Scan for the cell matching the given text and deliver its (X, Y) coordinate at center. 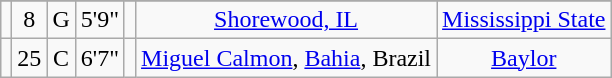
5'9" (100, 20)
G (61, 20)
Shorewood, IL (286, 20)
Mississippi State (524, 20)
Baylor (524, 58)
8 (30, 20)
C (61, 58)
25 (30, 58)
6'7" (100, 58)
Miguel Calmon, Bahia, Brazil (286, 58)
